Search for the cell housing the specified text and yield its [X, Y] center coordinate. 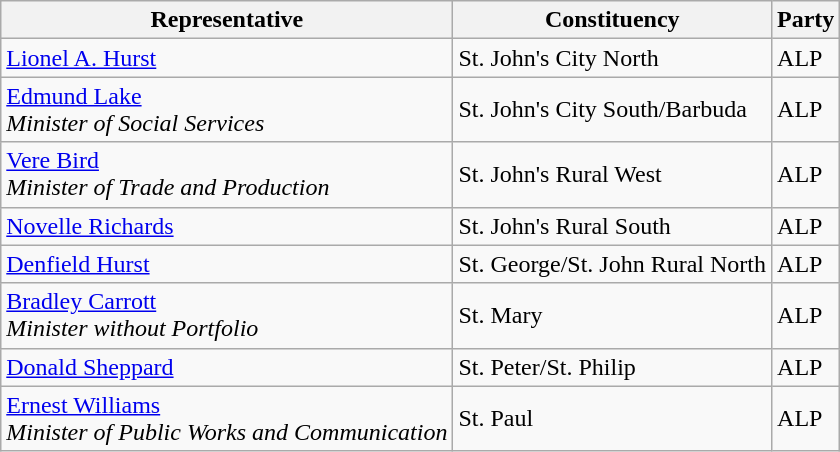
Donald Sheppard [227, 367]
St. Mary [612, 316]
St. John's Rural South [612, 226]
Ernest WilliamsMinister of Public Works and Communication [227, 418]
Lionel A. Hurst [227, 58]
Denfield Hurst [227, 264]
Edmund LakeMinister of Social Services [227, 110]
St. John's City North [612, 58]
St. Paul [612, 418]
St. Peter/St. Philip [612, 367]
St. George/St. John Rural North [612, 264]
Representative [227, 20]
Party [806, 20]
Bradley CarrottMinister without Portfolio [227, 316]
St. John's Rural West [612, 174]
Vere BirdMinister of Trade and Production [227, 174]
Constituency [612, 20]
Novelle Richards [227, 226]
St. John's City South/Barbuda [612, 110]
